Locate the cell with the specified text and output its [x, y] center coordinate. 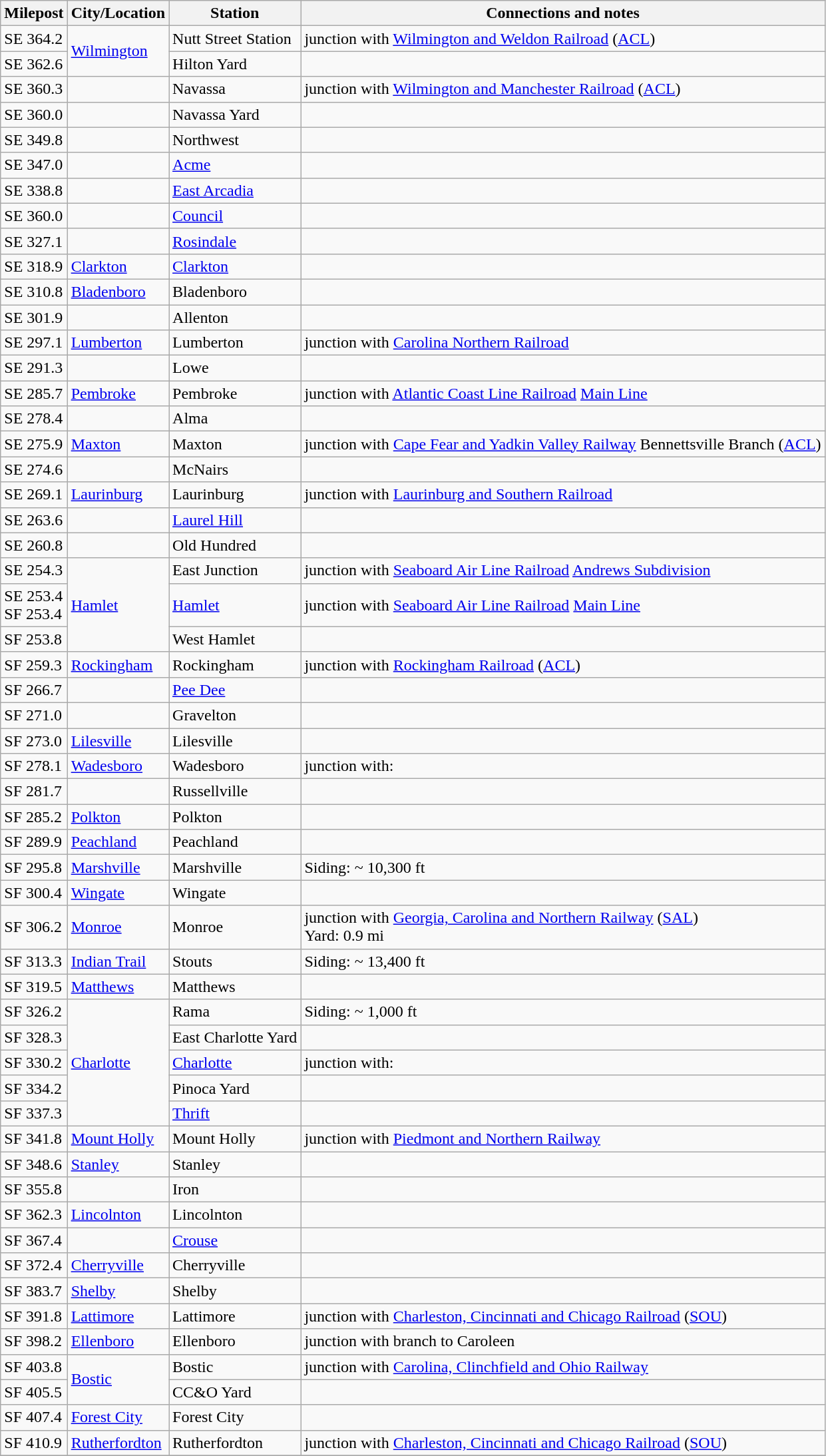
Stouts [235, 961]
Indian Trail [118, 961]
Siding: ~ 1,000 ft [563, 1012]
Navassa Yard [235, 115]
SF 328.3 [34, 1037]
junction with Laurinburg and Southern Railroad [563, 495]
SF 341.8 [34, 1138]
Pinoca Yard [235, 1088]
SE 360.3 [34, 89]
junction with Seaboard Air Line Railroad Andrews Subdivision [563, 571]
Russellville [235, 792]
McNairs [235, 469]
SF 334.2 [34, 1088]
SF 410.9 [34, 1443]
East Junction [235, 571]
Laurel Hill [235, 520]
East Arcadia [235, 190]
Acme [235, 165]
junction with Georgia, Carolina and Northern Railway (SAL)Yard: 0.9 mi [563, 927]
Rama [235, 1012]
SF 295.8 [34, 867]
CC&O Yard [235, 1392]
SF 337.3 [34, 1113]
SF 281.7 [34, 792]
Hilton Yard [235, 64]
SE 253.4SF 253.4 [34, 605]
East Charlotte Yard [235, 1037]
SF 407.4 [34, 1417]
Station [235, 13]
SE 310.8 [34, 292]
Council [235, 216]
Navassa [235, 89]
SE 318.9 [34, 266]
SF 273.0 [34, 741]
SE 338.8 [34, 190]
SE 285.7 [34, 393]
SF 289.9 [34, 842]
SE 275.9 [34, 444]
Thrift [235, 1113]
SF 285.2 [34, 817]
Alma [235, 419]
Nutt Street Station [235, 39]
SE 301.9 [34, 318]
Iron [235, 1190]
SF 313.3 [34, 961]
Siding: ~ 13,400 ft [563, 961]
SE 254.3 [34, 571]
junction with Wilmington and Manchester Railroad (ACL) [563, 89]
junction with Cape Fear and Yadkin Valley Railway Bennettsville Branch (ACL) [563, 444]
SF 383.7 [34, 1291]
Allenton [235, 318]
junction with Atlantic Coast Line Railroad Main Line [563, 393]
Milepost [34, 13]
SF 403.8 [34, 1367]
SF 326.2 [34, 1012]
junction with Wilmington and Weldon Railroad (ACL) [563, 39]
SF 367.4 [34, 1240]
SF 330.2 [34, 1063]
junction with Carolina Northern Railroad [563, 343]
Wilmington [118, 51]
Northwest [235, 140]
SF 259.3 [34, 664]
SE 347.0 [34, 165]
Pee Dee [235, 690]
SF 266.7 [34, 690]
SE 269.1 [34, 495]
West Hamlet [235, 639]
SF 300.4 [34, 893]
SE 362.6 [34, 64]
City/Location [118, 13]
junction with Carolina, Clinchfield and Ohio Railway [563, 1367]
Siding: ~ 10,300 ft [563, 867]
SF 362.3 [34, 1215]
SE 260.8 [34, 545]
SF 306.2 [34, 927]
SF 405.5 [34, 1392]
SF 253.8 [34, 639]
SE 364.2 [34, 39]
Connections and notes [563, 13]
SE 297.1 [34, 343]
Lowe [235, 368]
Old Hundred [235, 545]
junction with Seaboard Air Line Railroad Main Line [563, 605]
SE 274.6 [34, 469]
SF 348.6 [34, 1164]
SE 263.6 [34, 520]
SF 271.0 [34, 715]
junction with Piedmont and Northern Railway [563, 1138]
SE 327.1 [34, 241]
SF 319.5 [34, 987]
SE 291.3 [34, 368]
Rosindale [235, 241]
junction with branch to Caroleen [563, 1341]
Crouse [235, 1240]
Gravelton [235, 715]
SF 278.1 [34, 766]
SE 349.8 [34, 140]
SF 391.8 [34, 1316]
SE 278.4 [34, 419]
junction with Rockingham Railroad (ACL) [563, 664]
SF 398.2 [34, 1341]
SF 355.8 [34, 1190]
SF 372.4 [34, 1266]
